Provide the [X, Y] coordinate of the cell's center where the given text is located.  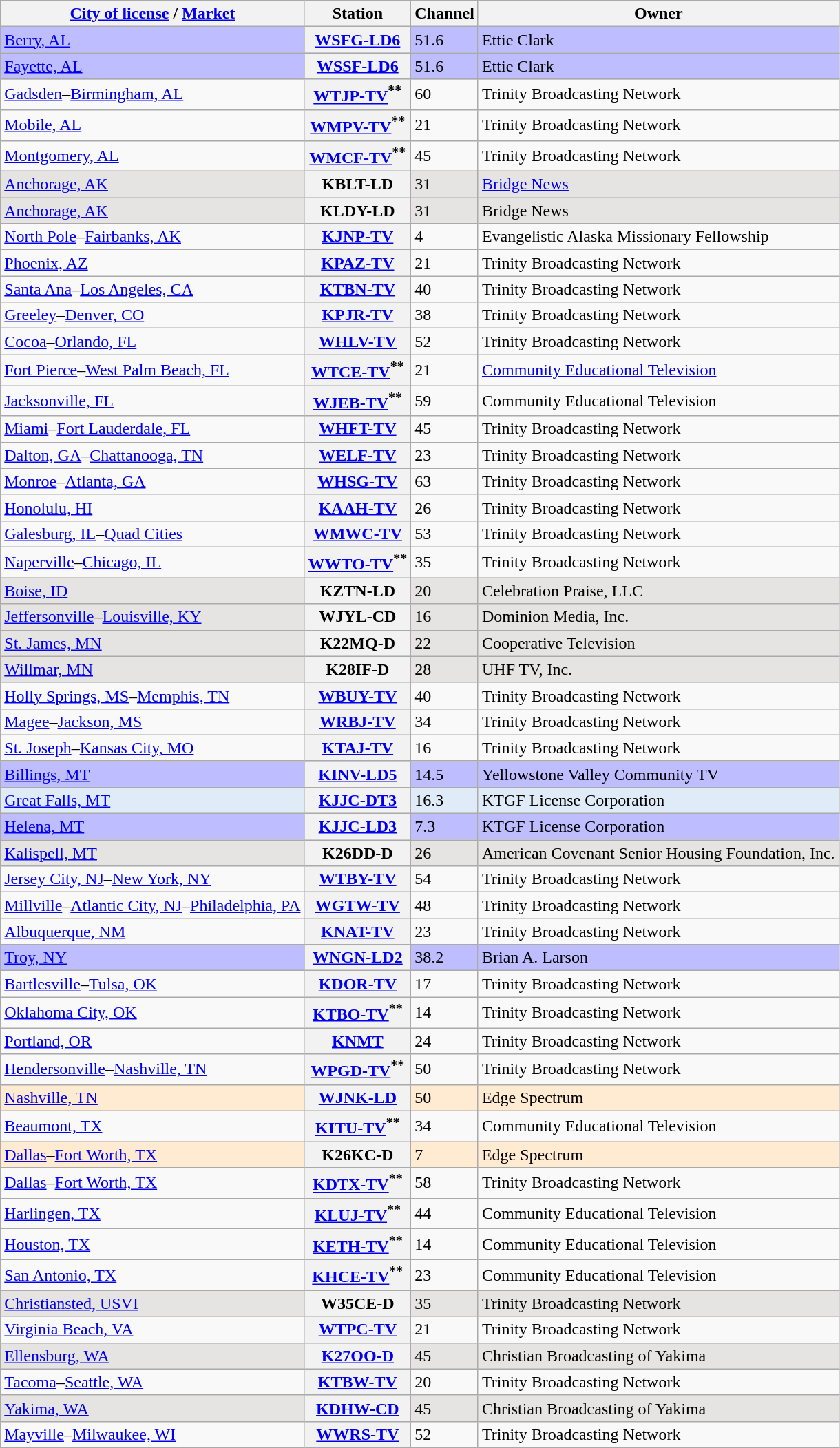
Galesburg, IL–Quad Cities [153, 534]
WHSG-TV [358, 481]
KPAZ-TV [358, 263]
Fort Pierce–West Palm Beach, FL [153, 370]
WJEB-TV** [358, 401]
16.3 [445, 801]
Nashville, TN [153, 1098]
22 [445, 643]
Dominion Media, Inc. [658, 617]
48 [445, 905]
WBUY-TV [358, 695]
Boise, ID [153, 591]
W35CE-D [358, 1303]
KJJC-DT3 [358, 801]
Fayette, AL [153, 66]
WSFG-LD6 [358, 40]
KJJC-LD3 [358, 827]
Mayville–Milwaukee, WI [153, 1434]
Cocoa–Orlando, FL [153, 342]
54 [445, 879]
Hendersonville–Nashville, TN [153, 1070]
WTCE-TV** [358, 370]
Yellowstone Valley Community TV [658, 774]
Kalispell, MT [153, 853]
Channel [445, 14]
Brian A. Larson [658, 958]
KTBW-TV [358, 1382]
44 [445, 1213]
Montgomery, AL [153, 156]
Dalton, GA–Chattanooga, TN [153, 455]
Troy, NY [153, 958]
WJNK-LD [358, 1098]
San Antonio, TX [153, 1275]
58 [445, 1183]
KDTX-TV** [358, 1183]
Willmar, MN [153, 669]
K28IF-D [358, 669]
KETH-TV** [358, 1245]
Gadsden–Birmingham, AL [153, 95]
City of license / Market [153, 14]
Berry, AL [153, 40]
WMCF-TV** [358, 156]
60 [445, 95]
38.2 [445, 958]
Jacksonville, FL [153, 401]
KDOR-TV [358, 984]
WJYL-CD [358, 617]
Tacoma–Seattle, WA [153, 1382]
Billings, MT [153, 774]
KTBO-TV** [358, 1012]
KDHW-CD [358, 1408]
Bartlesville–Tulsa, OK [153, 984]
7 [445, 1155]
63 [445, 481]
K26DD-D [358, 853]
Yakima, WA [153, 1408]
K26KC-D [358, 1155]
17 [445, 984]
KINV-LD5 [358, 774]
St. James, MN [153, 643]
7.3 [445, 827]
KBLT-LD [358, 185]
Honolulu, HI [153, 507]
Ellensburg, WA [153, 1356]
WGTW-TV [358, 905]
Monroe–Atlanta, GA [153, 481]
WWRS-TV [358, 1434]
KPJR-TV [358, 315]
Mobile, AL [153, 125]
59 [445, 401]
WHFT-TV [358, 429]
Cooperative Television [658, 643]
Oklahoma City, OK [153, 1012]
KAAH-TV [358, 507]
Magee–Jackson, MS [153, 722]
Millville–Atlantic City, NJ–Philadelphia, PA [153, 905]
WRBJ-TV [358, 722]
Houston, TX [153, 1245]
American Covenant Senior Housing Foundation, Inc. [658, 853]
Beaumont, TX [153, 1126]
WHLV-TV [358, 342]
WMPV-TV** [358, 125]
Evangelistic Alaska Missionary Fellowship [658, 237]
Jersey City, NJ–New York, NY [153, 879]
WMWC-TV [358, 534]
WWTO-TV** [358, 562]
WTPC-TV [358, 1330]
St. Joseph–Kansas City, MO [153, 748]
KNAT-TV [358, 932]
KZTN-LD [358, 591]
K27OO-D [358, 1356]
Helena, MT [153, 827]
Santa Ana–Los Angeles, CA [153, 289]
Portland, OR [153, 1041]
Phoenix, AZ [153, 263]
28 [445, 669]
14.5 [445, 774]
KHCE-TV** [358, 1275]
4 [445, 237]
Holly Springs, MS–Memphis, TN [153, 695]
Miami–Fort Lauderdale, FL [153, 429]
38 [445, 315]
K22MQ-D [358, 643]
KJNP-TV [358, 237]
Great Falls, MT [153, 801]
UHF TV, Inc. [658, 669]
Owner [658, 14]
Christiansted, USVI [153, 1303]
Celebration Praise, LLC [658, 591]
WELF-TV [358, 455]
Station [358, 14]
WPGD-TV** [358, 1070]
WSSF-LD6 [358, 66]
Harlingen, TX [153, 1213]
KNMT [358, 1041]
KTBN-TV [358, 289]
Greeley–Denver, CO [153, 315]
Jeffersonville–Louisville, KY [153, 617]
Albuquerque, NM [153, 932]
24 [445, 1041]
Virginia Beach, VA [153, 1330]
KLDY-LD [358, 211]
KLUJ-TV** [358, 1213]
KITU-TV** [358, 1126]
WTJP-TV** [358, 95]
WTBY-TV [358, 879]
53 [445, 534]
North Pole–Fairbanks, AK [153, 237]
KTAJ-TV [358, 748]
Naperville–Chicago, IL [153, 562]
WNGN-LD2 [358, 958]
